Capture the cell that displays the provided text and extract its (X, Y) central coordinate. 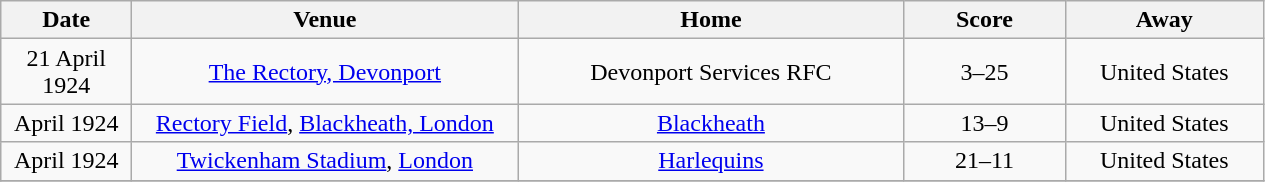
Rectory Field, Blackheath, London (325, 123)
Date (66, 20)
Home (711, 20)
Devonport Services RFC (711, 72)
21–11 (984, 161)
The Rectory, Devonport (325, 72)
3–25 (984, 72)
21 April 1924 (66, 72)
Away (1164, 20)
Harlequins (711, 161)
13–9 (984, 123)
Twickenham Stadium, London (325, 161)
Blackheath (711, 123)
Venue (325, 20)
Score (984, 20)
